Determine the [x, y] coordinate at the center of the cell enclosing the given text.  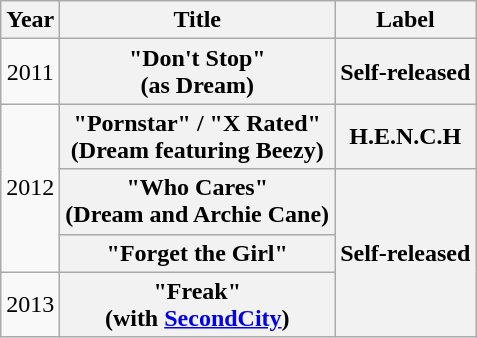
2013 [30, 304]
"Forget the Girl" [198, 253]
H.E.N.C.H [406, 136]
"Don't Stop"(as Dream) [198, 72]
2011 [30, 72]
2012 [30, 188]
Year [30, 20]
"Pornstar" / "X Rated"(Dream featuring Beezy) [198, 136]
"Freak"(with SecondCity) [198, 304]
Title [198, 20]
"Who Cares"(Dream and Archie Cane) [198, 202]
Label [406, 20]
